Search for the cell housing the specified text and yield its (X, Y) center coordinate. 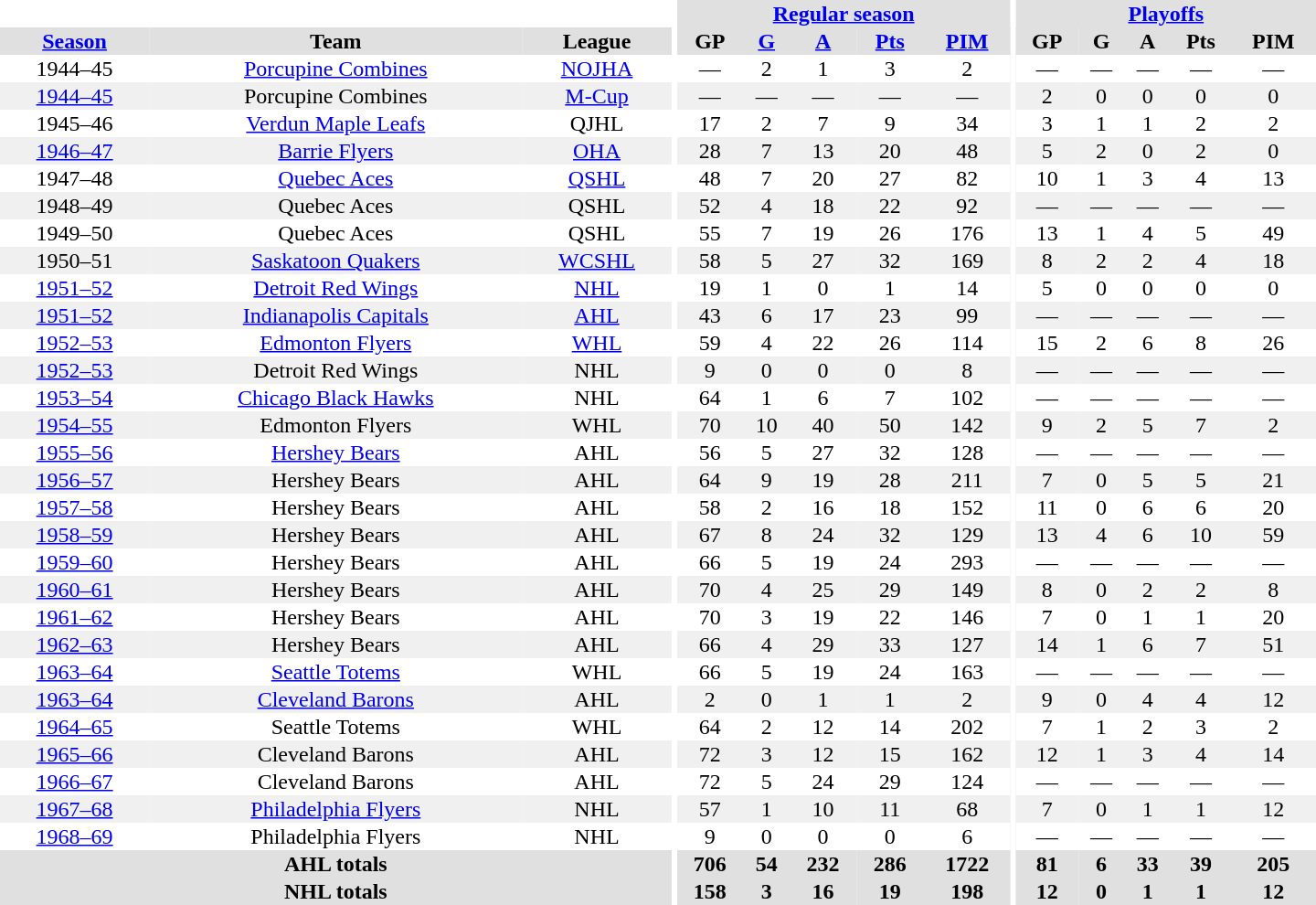
114 (967, 343)
142 (967, 425)
Team (335, 41)
Barrie Flyers (335, 151)
293 (967, 562)
68 (967, 809)
1955–56 (75, 452)
81 (1047, 864)
205 (1274, 864)
92 (967, 206)
Regular season (844, 14)
211 (967, 480)
232 (822, 864)
1946–47 (75, 151)
51 (1274, 644)
82 (967, 178)
286 (890, 864)
1960–61 (75, 590)
1968–69 (75, 836)
1961–62 (75, 617)
57 (709, 809)
1964–65 (75, 727)
198 (967, 891)
1954–55 (75, 425)
1945–46 (75, 123)
52 (709, 206)
Season (75, 41)
Playoffs (1166, 14)
162 (967, 754)
1722 (967, 864)
WCSHL (596, 261)
Indianapolis Capitals (335, 315)
146 (967, 617)
1957–58 (75, 507)
League (596, 41)
1965–66 (75, 754)
Saskatoon Quakers (335, 261)
1953–54 (75, 398)
706 (709, 864)
169 (967, 261)
1947–48 (75, 178)
1962–63 (75, 644)
1949–50 (75, 233)
Chicago Black Hawks (335, 398)
202 (967, 727)
124 (967, 782)
1956–57 (75, 480)
43 (709, 315)
34 (967, 123)
39 (1201, 864)
102 (967, 398)
50 (890, 425)
158 (709, 891)
176 (967, 233)
128 (967, 452)
NOJHA (596, 69)
55 (709, 233)
23 (890, 315)
Verdun Maple Leafs (335, 123)
1967–68 (75, 809)
NHL totals (336, 891)
1958–59 (75, 535)
1966–67 (75, 782)
OHA (596, 151)
1959–60 (75, 562)
149 (967, 590)
99 (967, 315)
67 (709, 535)
40 (822, 425)
49 (1274, 233)
M-Cup (596, 96)
QJHL (596, 123)
56 (709, 452)
21 (1274, 480)
25 (822, 590)
163 (967, 672)
54 (766, 864)
AHL totals (336, 864)
1948–49 (75, 206)
129 (967, 535)
152 (967, 507)
127 (967, 644)
1950–51 (75, 261)
